Extract the (X, Y) coordinate from the center of the cell holding the provided text.  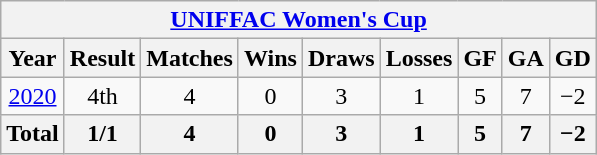
Wins (270, 58)
Total (33, 134)
2020 (33, 96)
Matches (190, 58)
UNIFFAC Women's Cup (299, 20)
GA (526, 58)
GD (572, 58)
Draws (341, 58)
4th (102, 96)
Losses (419, 58)
GF (480, 58)
1/1 (102, 134)
Result (102, 58)
Year (33, 58)
